Output the [x, y] coordinate of the center of the cell containing the given text.  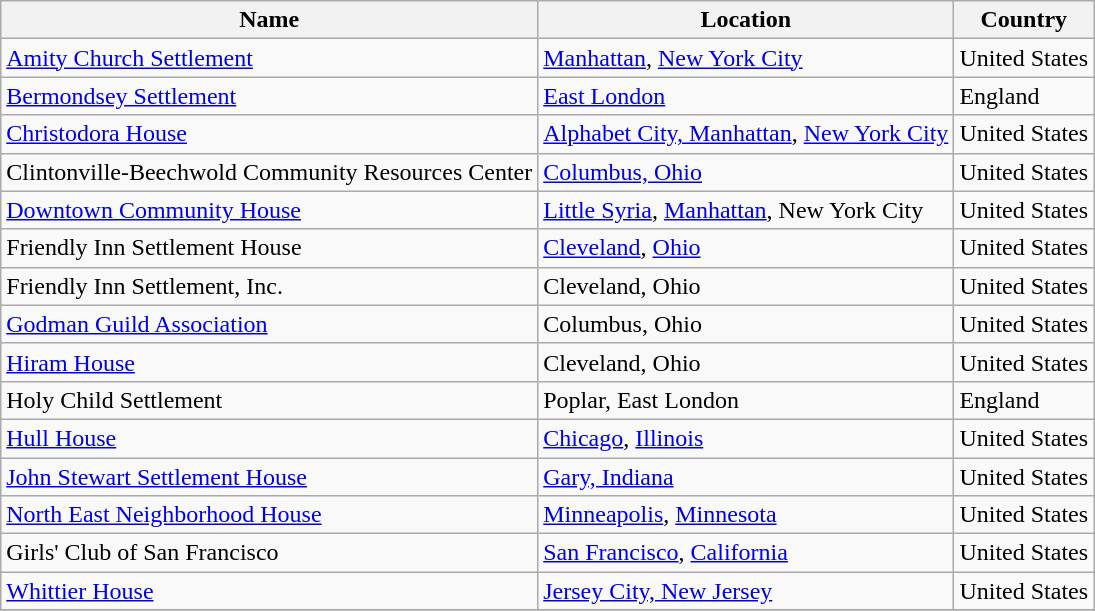
Poplar, East London [746, 400]
Location [746, 20]
San Francisco, California [746, 553]
Country [1024, 20]
North East Neighborhood House [270, 515]
Godman Guild Association [270, 324]
Whittier House [270, 591]
Minneapolis, Minnesota [746, 515]
Hiram House [270, 362]
Gary, Indiana [746, 477]
John Stewart Settlement House [270, 477]
Downtown Community House [270, 210]
Chicago, Illinois [746, 438]
East London [746, 96]
Holy Child Settlement [270, 400]
Clintonville-Beechwold Community Resources Center [270, 172]
Manhattan, New York City [746, 58]
Jersey City, New Jersey [746, 591]
Little Syria, Manhattan, New York City [746, 210]
Christodora House [270, 134]
Friendly Inn Settlement, Inc. [270, 286]
Girls' Club of San Francisco [270, 553]
Alphabet City, Manhattan, New York City [746, 134]
Bermondsey Settlement [270, 96]
Friendly Inn Settlement House [270, 248]
Amity Church Settlement [270, 58]
Name [270, 20]
Hull House [270, 438]
